Locate the cell with the specified text and output its (X, Y) center coordinate. 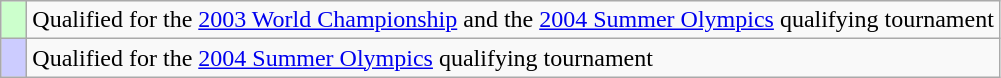
Qualified for the 2004 Summer Olympics qualifying tournament (514, 58)
Qualified for the 2003 World Championship and the 2004 Summer Olympics qualifying tournament (514, 20)
